Locate the cell with the specified text and output its [x, y] center coordinate. 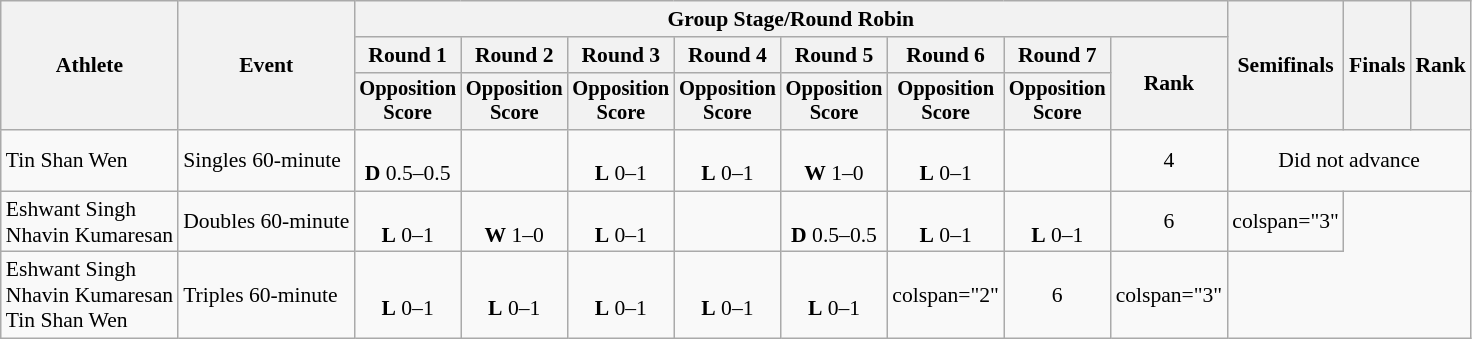
Round 7 [1058, 55]
Eshwant SinghNhavin KumaresanTin Shan Wen [90, 296]
Round 5 [834, 55]
Round 3 [622, 55]
Doubles 60-minute [266, 222]
colspan="2" [946, 296]
Group Stage/Round Robin [790, 19]
Triples 60-minute [266, 296]
Round 1 [408, 55]
Athlete [90, 66]
Tin Shan Wen [90, 160]
Semifinals [1286, 66]
Round 6 [946, 55]
Round 4 [728, 55]
Singles 60-minute [266, 160]
Event [266, 66]
4 [1170, 160]
Eshwant SinghNhavin Kumaresan [90, 222]
Did not advance [1349, 160]
Finals [1378, 66]
Round 2 [514, 55]
